Search for the cell housing the specified text and yield its [X, Y] center coordinate. 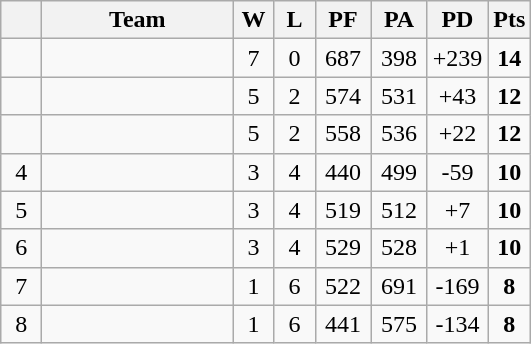
PA [399, 20]
PF [343, 20]
528 [399, 248]
+43 [458, 96]
558 [343, 134]
519 [343, 210]
Team [138, 20]
522 [343, 286]
574 [343, 96]
L [294, 20]
-134 [458, 324]
691 [399, 286]
536 [399, 134]
512 [399, 210]
Pts [510, 20]
0 [294, 58]
398 [399, 58]
529 [343, 248]
575 [399, 324]
14 [510, 58]
441 [343, 324]
W [254, 20]
-169 [458, 286]
-59 [458, 172]
+7 [458, 210]
440 [343, 172]
531 [399, 96]
499 [399, 172]
PD [458, 20]
+22 [458, 134]
687 [343, 58]
+1 [458, 248]
+239 [458, 58]
